Determine the (X, Y) coordinate at the center of the cell enclosing the given text.  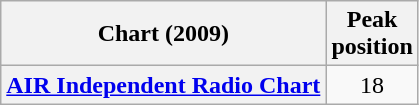
AIR Independent Radio Chart (164, 85)
Peakposition (372, 34)
Chart (2009) (164, 34)
18 (372, 85)
